Identify which cell holds the provided text, then report its [X, Y] central coordinate. 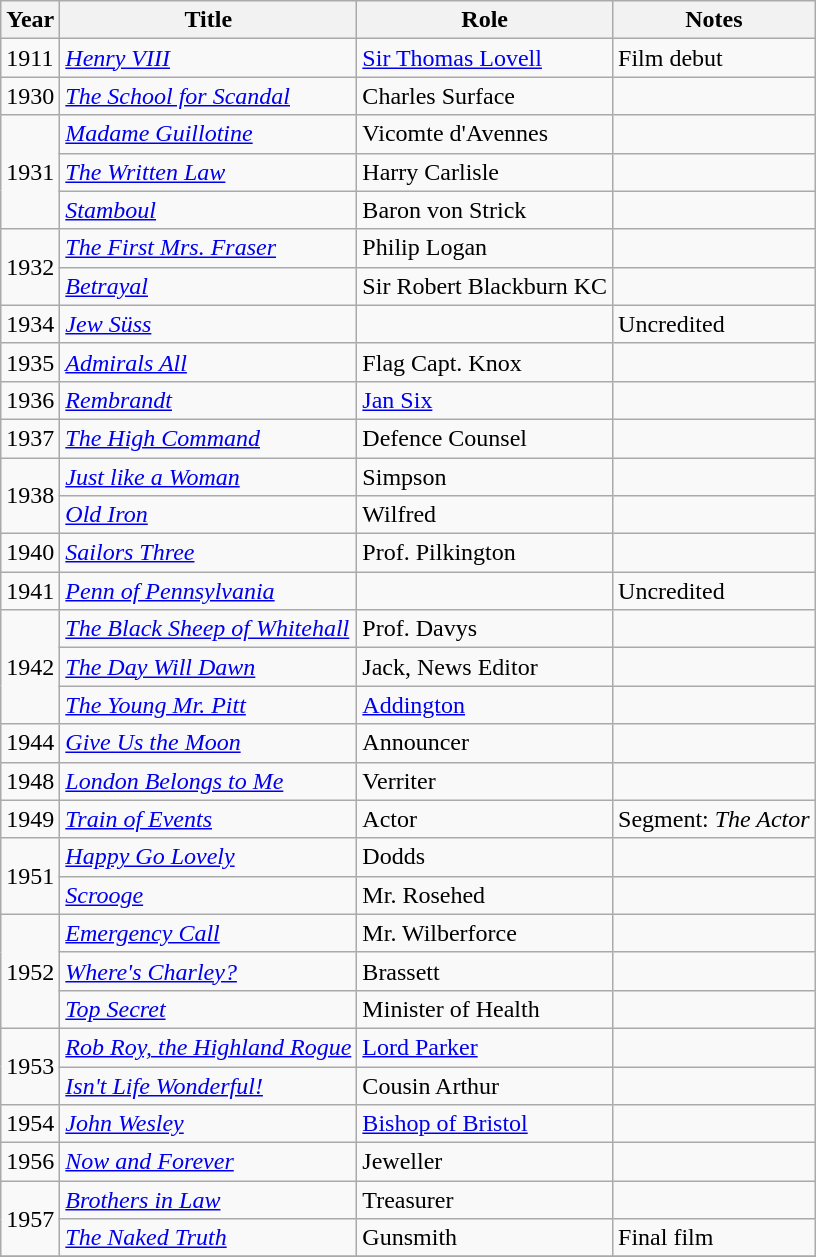
Penn of Pennsylvania [208, 591]
Notes [714, 20]
Jeweller [485, 1162]
Flag Capt. Knox [485, 362]
Addington [485, 705]
Brothers in Law [208, 1200]
Minister of Health [485, 1009]
1931 [30, 172]
Simpson [485, 477]
Defence Counsel [485, 438]
Emergency Call [208, 933]
Admirals All [208, 362]
1951 [30, 876]
The Young Mr. Pitt [208, 705]
Rembrandt [208, 400]
Charles Surface [485, 96]
Baron von Strick [485, 210]
Actor [485, 819]
Just like a Woman [208, 477]
Prof. Pilkington [485, 553]
The Black Sheep of Whitehall [208, 629]
1934 [30, 324]
1952 [30, 971]
Harry Carlisle [485, 172]
Madame Guillotine [208, 134]
Rob Roy, the Highland Rogue [208, 1047]
1937 [30, 438]
Where's Charley? [208, 971]
Prof. Davys [485, 629]
1944 [30, 743]
Jew Süss [208, 324]
Jack, News Editor [485, 667]
Sir Robert Blackburn KC [485, 286]
Isn't Life Wonderful! [208, 1085]
Film debut [714, 58]
The High Command [208, 438]
London Belongs to Me [208, 781]
Final film [714, 1238]
1954 [30, 1124]
Happy Go Lovely [208, 857]
Betrayal [208, 286]
Mr. Wilberforce [485, 933]
Verriter [485, 781]
Sir Thomas Lovell [485, 58]
Announcer [485, 743]
1911 [30, 58]
Year [30, 20]
Treasurer [485, 1200]
1949 [30, 819]
The First Mrs. Fraser [208, 248]
1936 [30, 400]
Mr. Rosehed [485, 895]
Brassett [485, 971]
1956 [30, 1162]
Scrooge [208, 895]
1948 [30, 781]
Train of Events [208, 819]
Cousin Arthur [485, 1085]
Bishop of Bristol [485, 1124]
Stamboul [208, 210]
Segment: The Actor [714, 819]
Gunsmith [485, 1238]
Wilfred [485, 515]
Jan Six [485, 400]
The Naked Truth [208, 1238]
Give Us the Moon [208, 743]
Dodds [485, 857]
1940 [30, 553]
The Day Will Dawn [208, 667]
1957 [30, 1219]
Top Secret [208, 1009]
1938 [30, 496]
Vicomte d'Avennes [485, 134]
Old Iron [208, 515]
John Wesley [208, 1124]
1942 [30, 667]
Now and Forever [208, 1162]
1930 [30, 96]
1941 [30, 591]
Lord Parker [485, 1047]
1932 [30, 267]
The Written Law [208, 172]
The School for Scandal [208, 96]
Title [208, 20]
1953 [30, 1066]
Henry VIII [208, 58]
Philip Logan [485, 248]
1935 [30, 362]
Sailors Three [208, 553]
Role [485, 20]
